Capture the cell that displays the provided text and extract its [x, y] central coordinate. 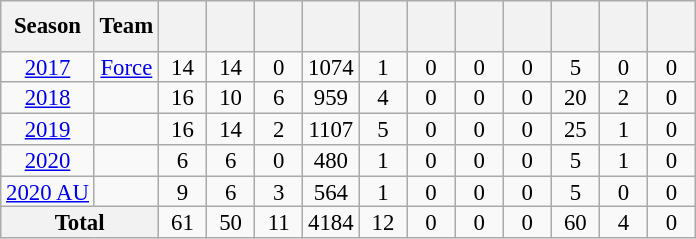
2017 [48, 66]
Force [126, 66]
61 [182, 222]
1107 [331, 130]
2018 [48, 98]
10 [231, 98]
4184 [331, 222]
1074 [331, 66]
60 [575, 222]
Total [80, 222]
564 [331, 192]
Season [48, 26]
11 [279, 222]
2020 [48, 160]
3 [279, 192]
2019 [48, 130]
9 [182, 192]
2020 AU [48, 192]
20 [575, 98]
25 [575, 130]
480 [331, 160]
959 [331, 98]
12 [383, 222]
Team [126, 26]
50 [231, 222]
